Find where the given text appears and provide that cell's center as (x, y) coordinate. 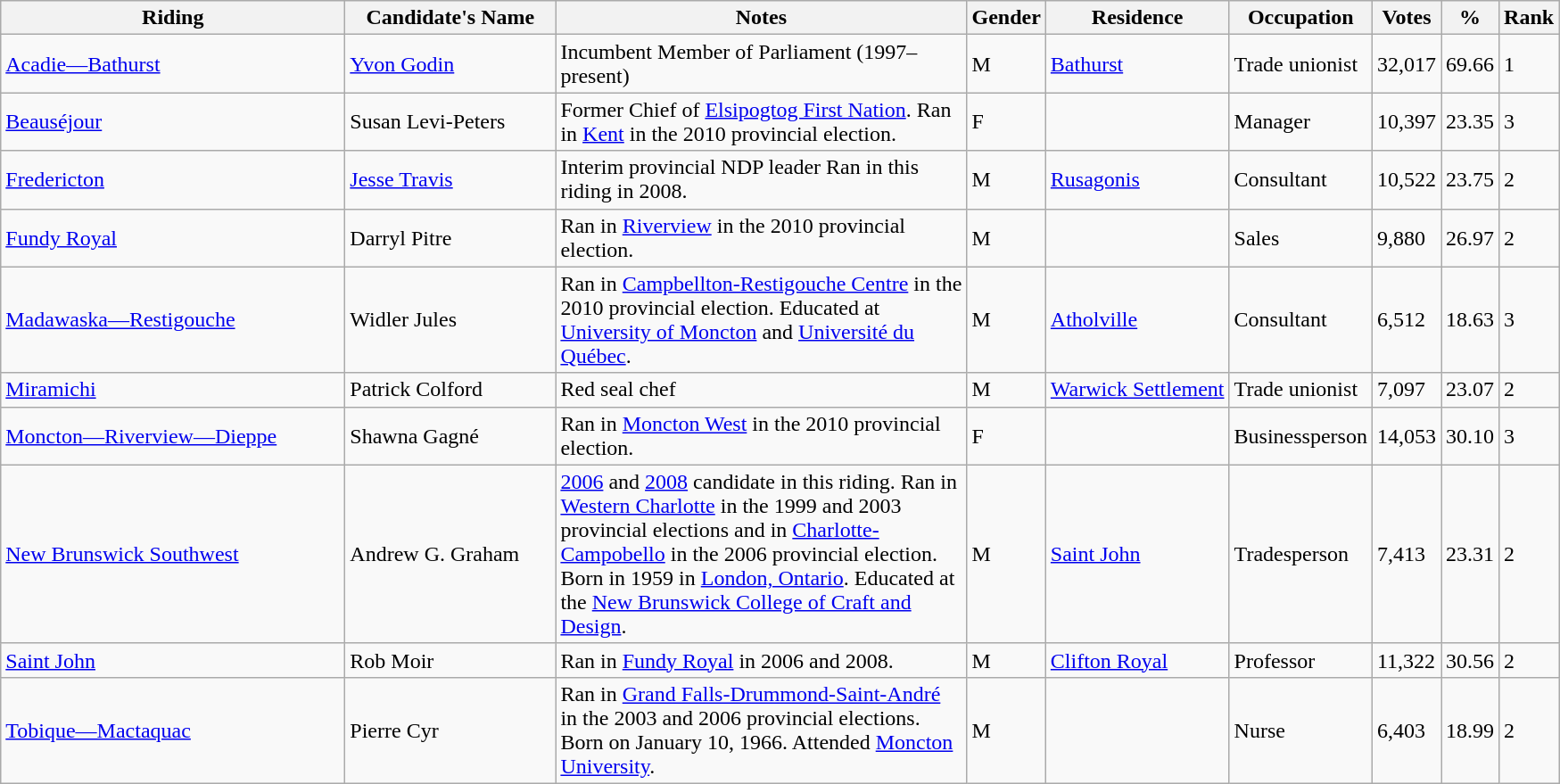
18.63 (1470, 319)
Rusagonis (1137, 180)
Ran in Riverview in the 2010 provincial election. (762, 237)
1 (1529, 64)
Residence (1137, 18)
Ran in Campbellton-Restigouche Centre in the 2010 provincial election. Educated at University of Moncton and Université du Québec. (762, 319)
Miramichi (173, 390)
% (1470, 18)
7,413 (1406, 554)
23.07 (1470, 390)
New Brunswick Southwest (173, 554)
14,053 (1406, 435)
Jesse Travis (450, 180)
Ran in Grand Falls-Drummond-Saint-André in the 2003 and 2006 provincial elections. Born on January 10, 1966. Attended Moncton University. (762, 730)
Red seal chef (762, 390)
23.31 (1470, 554)
6,512 (1406, 319)
Widler Jules (450, 319)
10,522 (1406, 180)
Candidate's Name (450, 18)
Rob Moir (450, 660)
Beauséjour (173, 121)
Nurse (1300, 730)
Clifton Royal (1137, 660)
23.35 (1470, 121)
69.66 (1470, 64)
7,097 (1406, 390)
Rank (1529, 18)
Susan Levi-Peters (450, 121)
Warwick Settlement (1137, 390)
Acadie—Bathurst (173, 64)
23.75 (1470, 180)
Yvon Godin (450, 64)
Interim provincial NDP leader Ran in this riding in 2008. (762, 180)
32,017 (1406, 64)
9,880 (1406, 237)
30.56 (1470, 660)
Fredericton (173, 180)
Notes (762, 18)
26.97 (1470, 237)
Tobique—Mactaquac (173, 730)
Businessperson (1300, 435)
Gender (1006, 18)
Riding (173, 18)
Incumbent Member of Parliament (1997–present) (762, 64)
30.10 (1470, 435)
Atholville (1137, 319)
Votes (1406, 18)
Fundy Royal (173, 237)
Tradesperson (1300, 554)
Occupation (1300, 18)
Sales (1300, 237)
Professor (1300, 660)
18.99 (1470, 730)
Patrick Colford (450, 390)
Moncton—Riverview—Dieppe (173, 435)
Madawaska—Restigouche (173, 319)
Andrew G. Graham (450, 554)
Shawna Gagné (450, 435)
10,397 (1406, 121)
Darryl Pitre (450, 237)
6,403 (1406, 730)
Ran in Moncton West in the 2010 provincial election. (762, 435)
Pierre Cyr (450, 730)
Former Chief of Elsipogtog First Nation. Ran in Kent in the 2010 provincial election. (762, 121)
Ran in Fundy Royal in 2006 and 2008. (762, 660)
Manager (1300, 121)
11,322 (1406, 660)
Bathurst (1137, 64)
